Find where the given text appears and provide that cell's center as [X, Y] coordinate. 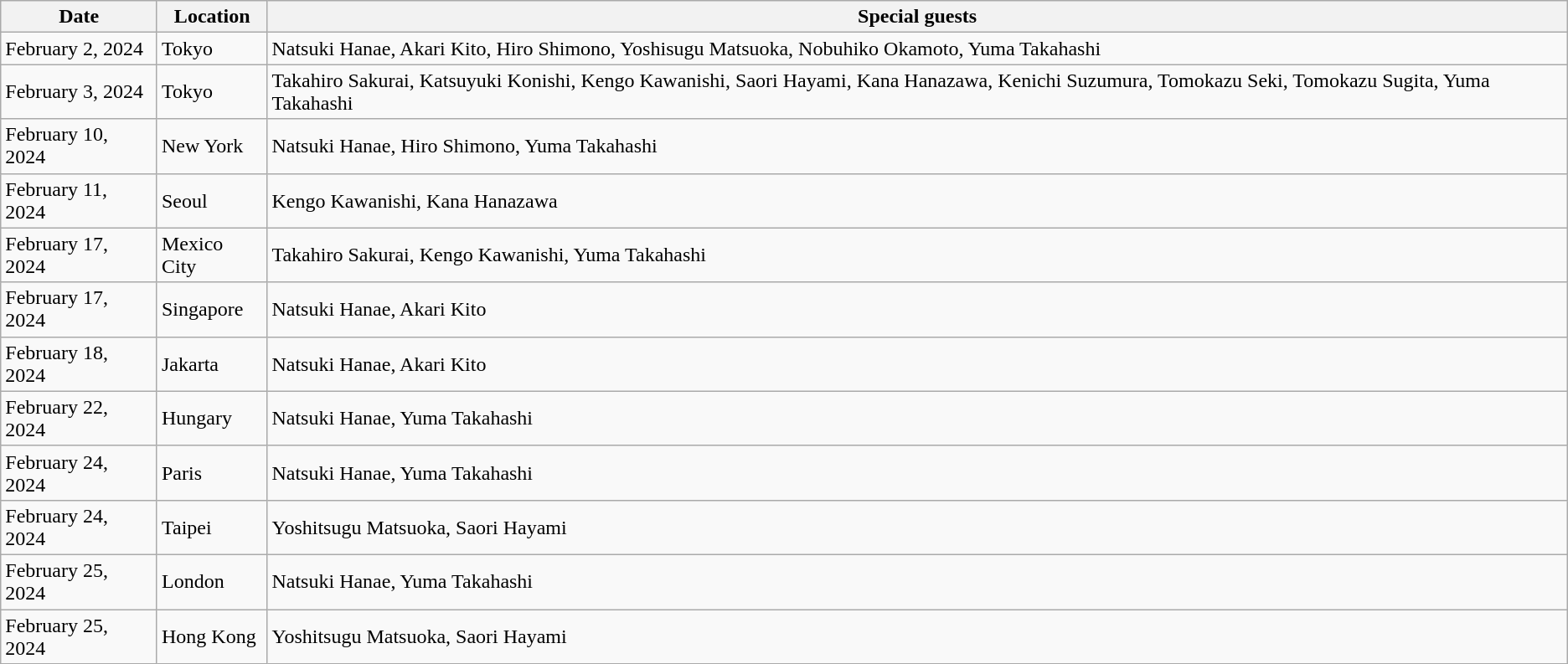
Special guests [917, 17]
Jakarta [211, 363]
February 2, 2024 [79, 49]
Mexico City [211, 255]
Date [79, 17]
Kengo Kawanishi, Kana Hanazawa [917, 201]
Hungary [211, 419]
February 11, 2024 [79, 201]
Hong Kong [211, 636]
February 22, 2024 [79, 419]
Location [211, 17]
Takahiro Sakurai, Katsuyuki Konishi, Kengo Kawanishi, Saori Hayami, Kana Hanazawa, Kenichi Suzumura, Tomokazu Seki, Tomokazu Sugita, Yuma Takahashi [917, 92]
Natsuki Hanae, Akari Kito, Hiro Shimono, Yoshisugu Matsuoka, Nobuhiko Okamoto, Yuma Takahashi [917, 49]
February 18, 2024 [79, 363]
Natsuki Hanae, Hiro Shimono, Yuma Takahashi [917, 146]
February 10, 2024 [79, 146]
Seoul [211, 201]
New York [211, 146]
Taipei [211, 528]
London [211, 581]
Singapore [211, 310]
Takahiro Sakurai, Kengo Kawanishi, Yuma Takahashi [917, 255]
Paris [211, 472]
February 3, 2024 [79, 92]
